For the text-containing cell, return its midpoint in [x, y] coordinate format. 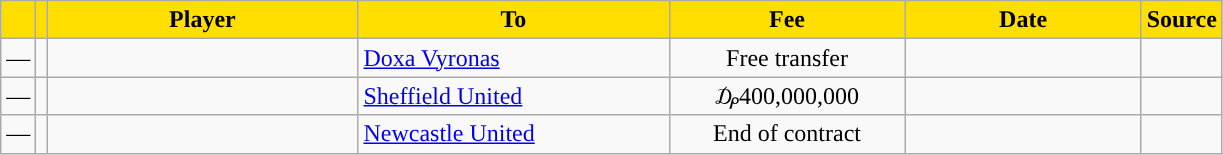
₯400,000,000 [787, 96]
Fee [787, 20]
Newcastle United [514, 134]
Date [1023, 20]
Doxa Vyronas [514, 58]
Source [1182, 20]
End of contract [787, 134]
Player [202, 20]
Free transfer [787, 58]
To [514, 20]
Sheffield United [514, 96]
